Search for the cell housing the specified text and yield its [x, y] center coordinate. 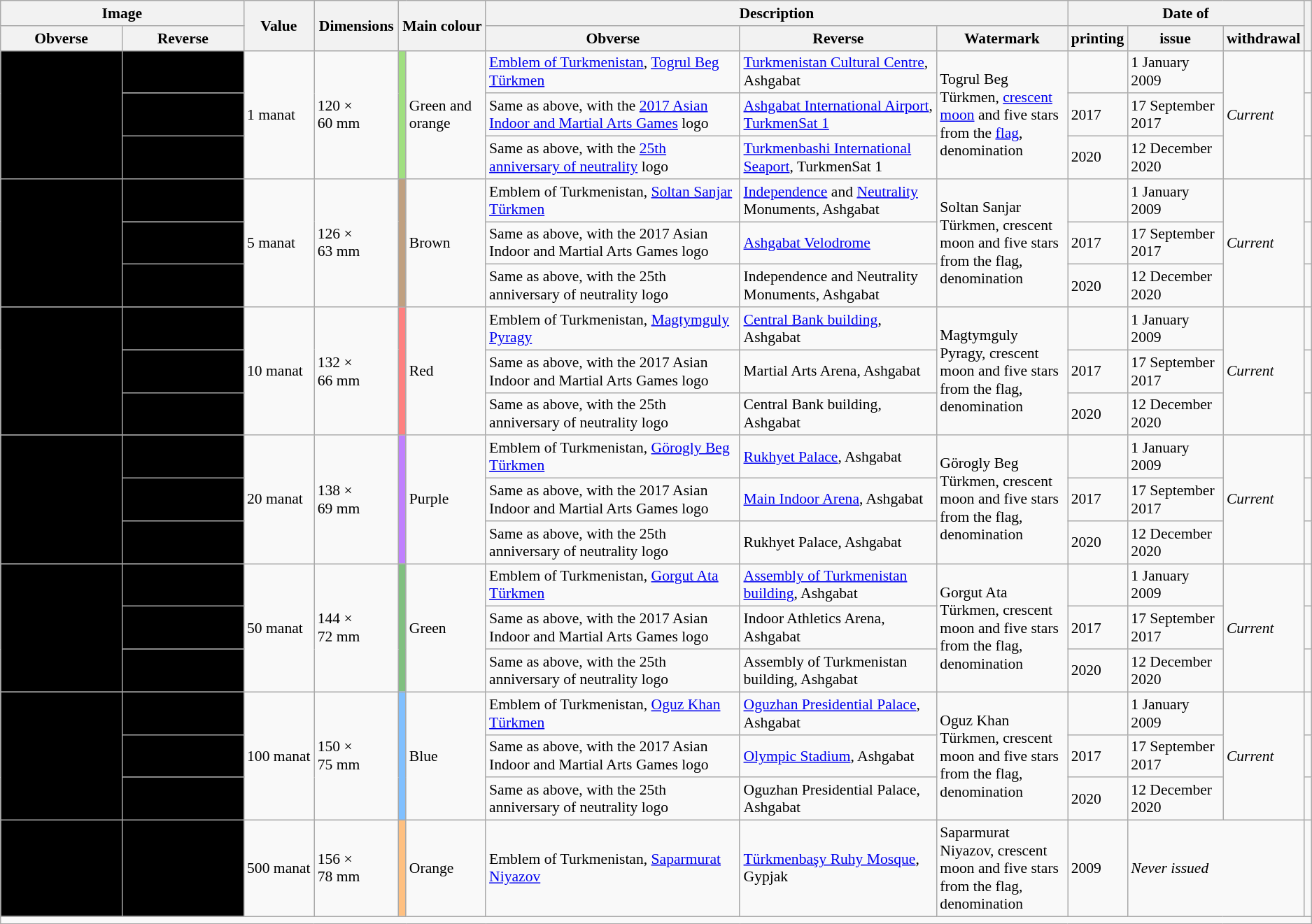
500 manat [278, 869]
20 manat [278, 499]
132 × 66 mm [357, 371]
Emblem of Turkmenistan, Oguz Khan Türkmen [613, 713]
2009 [1098, 869]
Orange [446, 869]
156 × 78 mm [357, 869]
Date of [1186, 13]
Red [446, 371]
withdrawal [1264, 38]
Emblem of Turkmenistan, Görogly Beg Türkmen [613, 457]
10 manat [278, 371]
126 × 63 mm [357, 243]
Ashgabat International Airport, TurkmenSat 1 [838, 115]
Görogly Beg Türkmen, crescent moon and five stars from the flag, denomination [1002, 499]
Dimensions [357, 25]
Emblem of Turkmenistan, Soltan Sanjar Türkmen [613, 200]
100 manat [278, 755]
138 × 69 mm [357, 499]
Emblem of Turkmenistan, Saparmurat Niyazov [613, 869]
Green [446, 628]
Green and orange [446, 115]
Olympic Stadium, Ashgabat [838, 755]
Brown [446, 243]
Turkmenistan Cultural Centre, Ashgabat [838, 71]
Ashgabat Velodrome [838, 243]
Emblem of Turkmenistan, Magtymguly Pyragy [613, 329]
Value [278, 25]
Never issued [1215, 869]
Saparmurat Niyazov, crescent moon and five stars from the flag, denomination [1002, 869]
Togrul Beg Türkmen, crescent moon and five stars from the flag, denomination [1002, 115]
Purple [446, 499]
150 × 75 mm [357, 755]
Indoor Athletics Arena, Ashgabat [838, 628]
Blue [446, 755]
issue [1176, 38]
50 manat [278, 628]
Gorgut Ata Türkmen, crescent moon and five stars from the flag, denomination [1002, 628]
1 manat [278, 115]
144 × 72 mm [357, 628]
5 manat [278, 243]
Emblem of Turkmenistan, Togrul Beg Türkmen [613, 71]
Description [777, 13]
printing [1098, 38]
Main colour [442, 25]
120 × 60 mm [357, 115]
Türkmenbaşy Ruhy Mosque, Gypjak [838, 869]
Magtymguly Pyragy, crescent moon and five stars from the flag, denomination [1002, 371]
Martial Arts Arena, Ashgabat [838, 371]
Image [122, 13]
Turkmenbashi International Seaport, TurkmenSat 1 [838, 158]
Watermark [1002, 38]
Emblem of Turkmenistan, Gorgut Ata Türkmen [613, 585]
Oguz Khan Türkmen, crescent moon and five stars from the flag, denomination [1002, 755]
Main Indoor Arena, Ashgabat [838, 499]
Soltan Sanjar Türkmen, crescent moon and five stars from the flag, denomination [1002, 243]
